Find where the given text appears and provide that cell's center as [X, Y] coordinate. 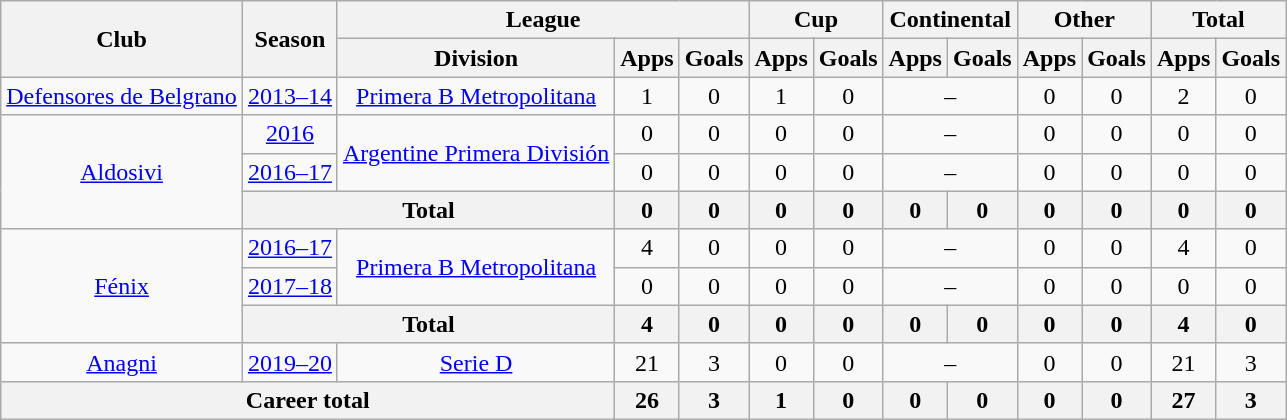
2013–14 [290, 96]
2019–20 [290, 362]
Continental [950, 20]
2016 [290, 134]
Cup [816, 20]
2017–18 [290, 286]
Anagni [122, 362]
Argentine Primera División [476, 153]
Other [1084, 20]
Defensores de Belgrano [122, 96]
2 [1183, 96]
26 [647, 400]
Club [122, 39]
Season [290, 39]
Aldosivi [122, 172]
27 [1183, 400]
Fénix [122, 286]
League [542, 20]
Division [476, 58]
Career total [308, 400]
Serie D [476, 362]
